Pinpoint the cell where the given text exists, returning its (x, y) midpoint coordinate. 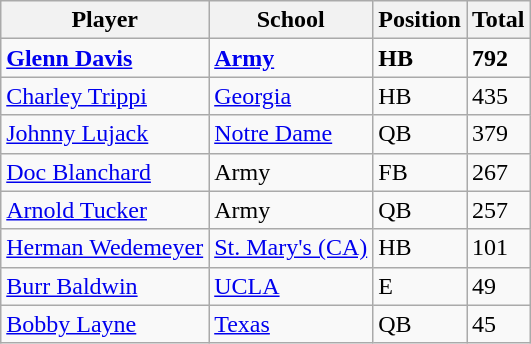
45 (498, 324)
Notre Dame (291, 134)
267 (498, 172)
Doc Blanchard (105, 172)
St. Mary's (CA) (291, 248)
Bobby Layne (105, 324)
School (291, 20)
E (420, 286)
Arnold Tucker (105, 210)
792 (498, 58)
Position (420, 20)
101 (498, 248)
435 (498, 96)
Player (105, 20)
379 (498, 134)
Texas (291, 324)
Herman Wedemeyer (105, 248)
Charley Trippi (105, 96)
Georgia (291, 96)
49 (498, 286)
Johnny Lujack (105, 134)
UCLA (291, 286)
Total (498, 20)
Glenn Davis (105, 58)
Burr Baldwin (105, 286)
FB (420, 172)
257 (498, 210)
